From the cell containing the given text, extract its center point as (X, Y) coordinate. 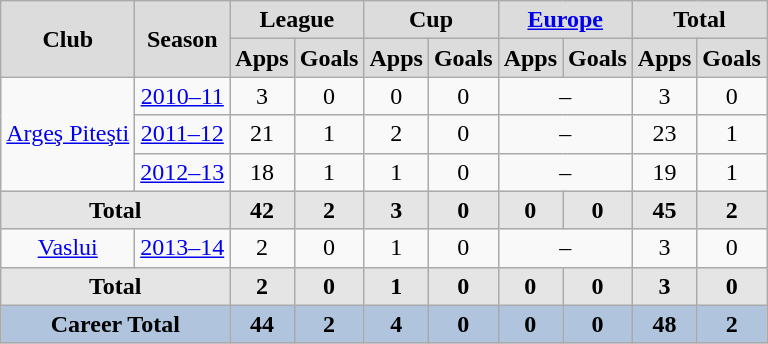
Season (182, 39)
Europe (565, 20)
2013–14 (182, 248)
League (297, 20)
2010–11 (182, 96)
Career Total (116, 324)
Argeş Piteşti (68, 134)
21 (262, 134)
48 (664, 324)
Cup (431, 20)
23 (664, 134)
18 (262, 172)
4 (396, 324)
44 (262, 324)
2012–13 (182, 172)
19 (664, 172)
45 (664, 210)
2011–12 (182, 134)
42 (262, 210)
Club (68, 39)
Vaslui (68, 248)
